Identify which cell holds the provided text, then report its [X, Y] central coordinate. 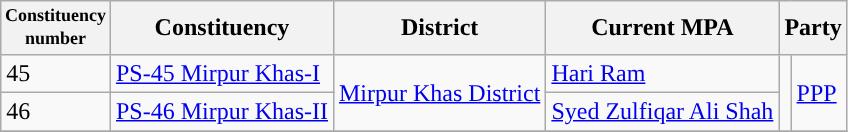
Current MPA [662, 28]
PS-46 Mirpur Khas-II [222, 111]
Constituency [222, 28]
District [439, 28]
Party [813, 28]
45 [56, 73]
Syed Zulfiqar Ali Shah [662, 111]
Constituency number [56, 28]
PS-45 Mirpur Khas-I [222, 73]
PPP [819, 92]
Hari Ram [662, 73]
46 [56, 111]
Mirpur Khas District [439, 92]
